Return the (X, Y) coordinate for the center point of the cell that contains the specified text.  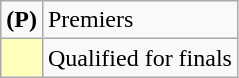
(P) (22, 20)
Premiers (140, 20)
Qualified for finals (140, 58)
